Return the (X, Y) coordinate for the center point of the cell that contains the specified text.  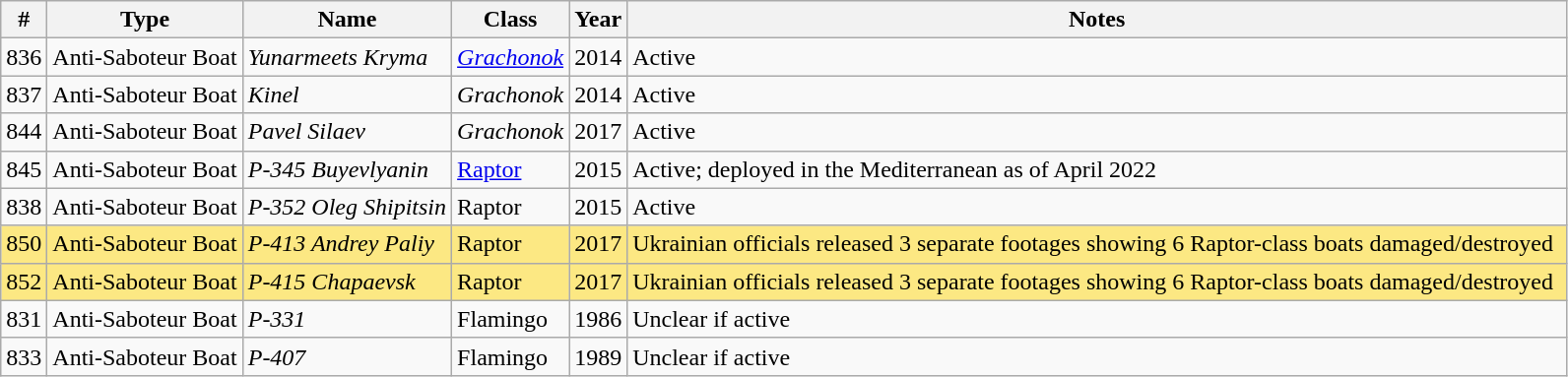
# (24, 20)
836 (24, 57)
831 (24, 319)
838 (24, 207)
1986 (599, 319)
850 (24, 244)
Yunarmeets Kryma (347, 57)
852 (24, 282)
Kinel (347, 94)
P-331 (347, 319)
P-345 Buyevlyanin (347, 169)
Type (145, 20)
Class (510, 20)
Notes (1097, 20)
845 (24, 169)
P-407 (347, 356)
P-352 Oleg Shipitsin (347, 207)
844 (24, 132)
Active; deployed in the Mediterranean as of April 2022 (1097, 169)
1989 (599, 356)
Pavel Silaev (347, 132)
P-415 Chapaevsk (347, 282)
Name (347, 20)
P-413 Andrey Paliy (347, 244)
833 (24, 356)
Year (599, 20)
837 (24, 94)
